Return the (x, y) coordinate for the center point of the cell that contains the specified text.  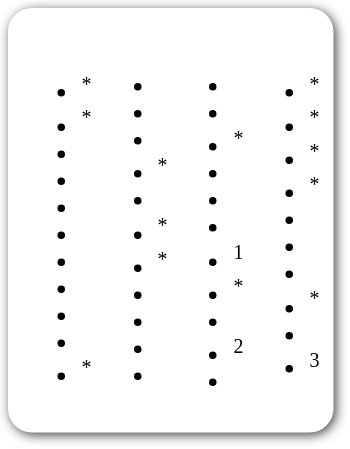
*1*2 (208, 220)
*****3 (284, 220)
